Locate the cell with the specified text and output its (x, y) center coordinate. 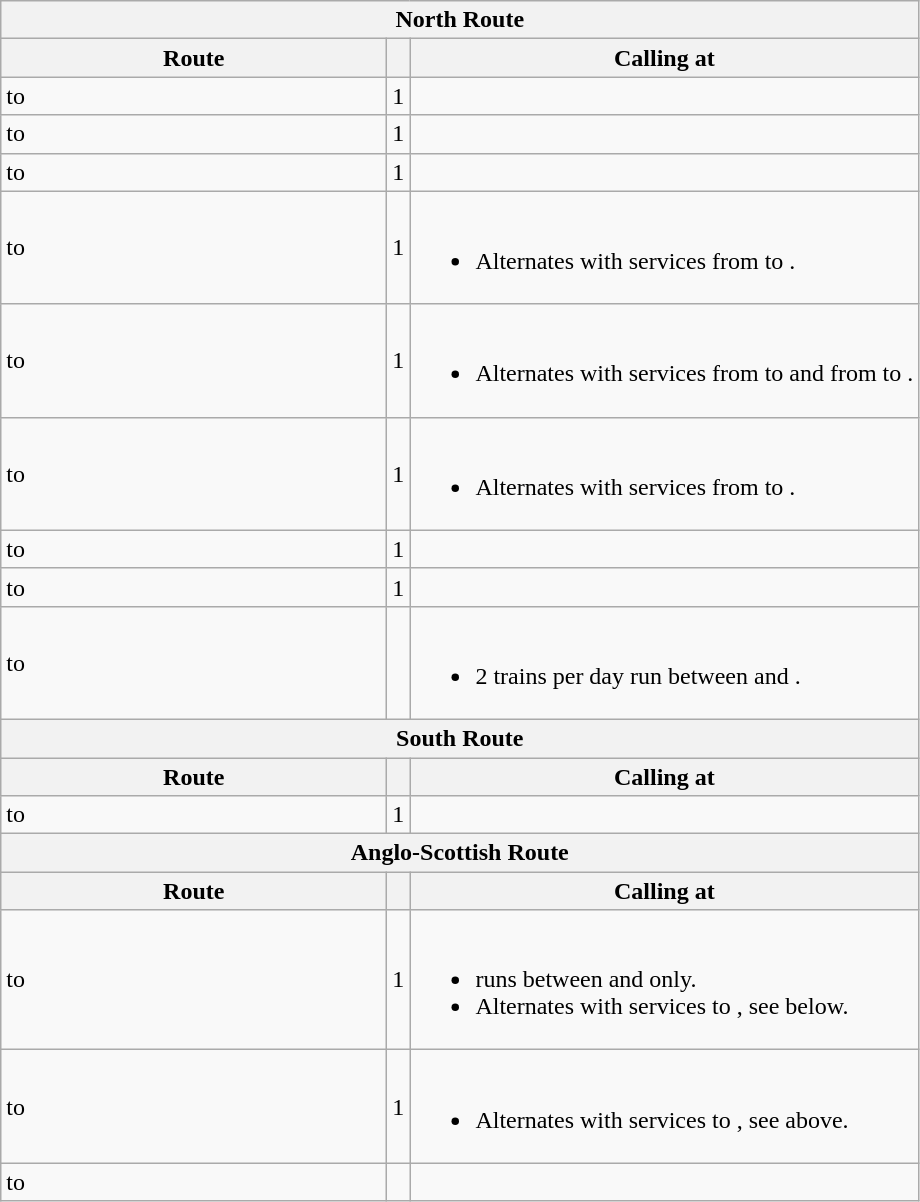
Alternates with services from to and from to . (664, 360)
runs between and only.Alternates with services to , see below. (664, 980)
Alternates with services to , see above. (664, 1106)
2 trains per day run between and . (664, 662)
Anglo-Scottish Route (460, 853)
North Route (460, 20)
South Route (460, 738)
